Identify which cell holds the provided text, then report its (X, Y) central coordinate. 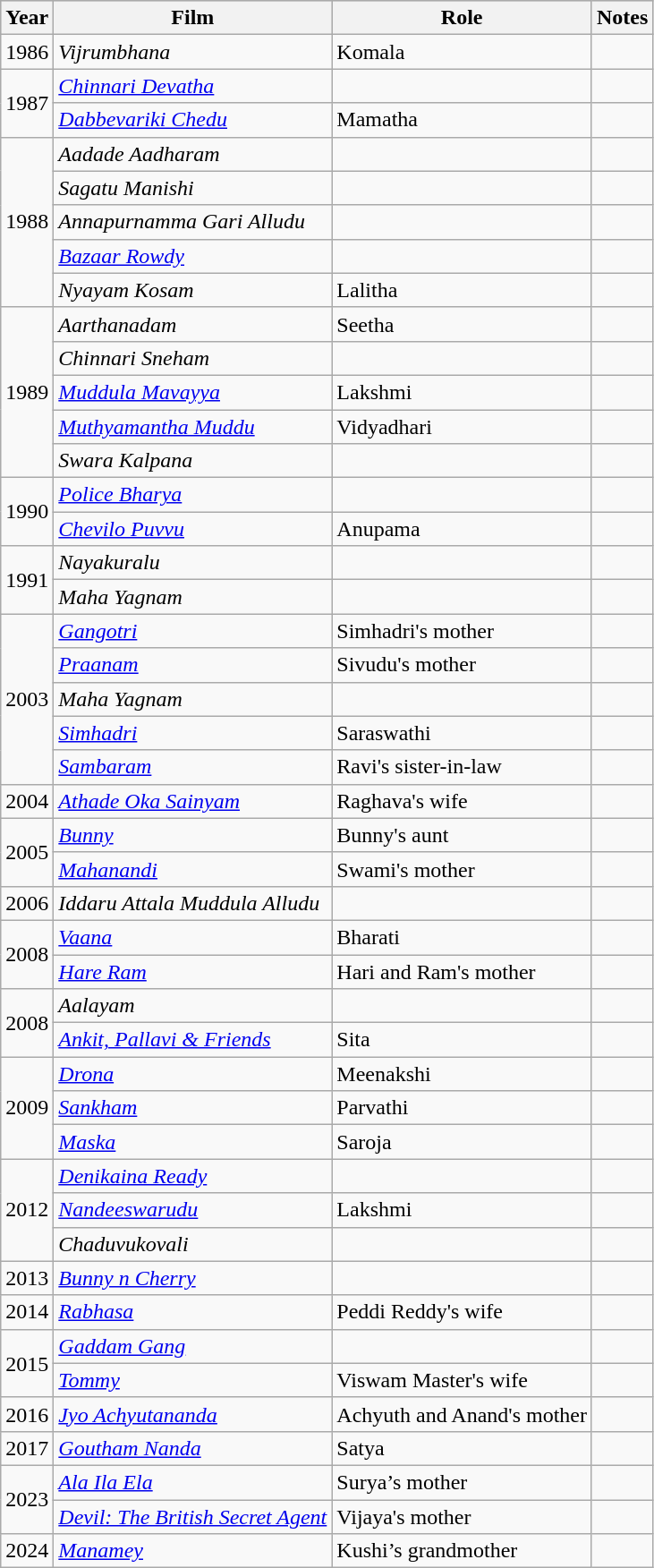
Simhadri (193, 733)
1987 (27, 103)
Nyayam Kosam (193, 290)
Goutham Nanda (193, 1448)
Drona (193, 1074)
Bunny (193, 835)
Maska (193, 1142)
1991 (27, 580)
Swami's mother (462, 869)
2016 (27, 1414)
Ala Ila Ela (193, 1482)
Komala (462, 52)
Muthyamantha Muddu (193, 427)
Aarthanadam (193, 324)
Athade Oka Sainyam (193, 801)
Chaduvukovali (193, 1244)
Aalayam (193, 1006)
2009 (27, 1108)
Sambaram (193, 767)
Film (193, 18)
Chinnari Sneham (193, 358)
Nayakuralu (193, 563)
1988 (27, 222)
Seetha (462, 324)
Sivudu's mother (462, 665)
1989 (27, 392)
Bunny n Cherry (193, 1278)
Hare Ram (193, 971)
Swara Kalpana (193, 461)
Ankit, Pallavi & Friends (193, 1040)
2015 (27, 1363)
2014 (27, 1312)
2013 (27, 1278)
Simhadri's mother (462, 631)
Chevilo Puvvu (193, 529)
Anupama (462, 529)
Role (462, 18)
Iddaru Attala Muddula Alludu (193, 903)
Devil: The British Secret Agent (193, 1517)
2017 (27, 1448)
2023 (27, 1499)
Bazaar Rowdy (193, 256)
Dabbevariki Chedu (193, 120)
Jyo Achyutananda (193, 1414)
Bunny's aunt (462, 835)
Gaddam Gang (193, 1346)
Vidyadhari (462, 427)
Bharati (462, 937)
Viswam Master's wife (462, 1380)
Annapurnamma Gari Alludu (193, 222)
Notes (622, 18)
Vijaya's mother (462, 1517)
Nandeeswarudu (193, 1210)
1990 (27, 512)
Raghava's wife (462, 801)
2006 (27, 903)
2012 (27, 1210)
2005 (27, 852)
Meenakshi (462, 1074)
Saroja (462, 1142)
Mamatha (462, 120)
Vijrumbhana (193, 52)
Tommy (193, 1380)
2004 (27, 801)
1986 (27, 52)
Ravi's sister-in-law (462, 767)
Police Bharya (193, 495)
Mahanandi (193, 869)
Sankham (193, 1108)
Aadade Aadharam (193, 154)
2024 (27, 1551)
Chinnari Devatha (193, 86)
Sita (462, 1040)
Rabhasa (193, 1312)
Achyuth and Anand's mother (462, 1414)
Manamey (193, 1551)
Denikaina Ready (193, 1176)
Praanam (193, 665)
Kushi’s grandmother (462, 1551)
2003 (27, 699)
Saraswathi (462, 733)
Muddula Mavayya (193, 392)
Lalitha (462, 290)
Gangotri (193, 631)
Hari and Ram's mother (462, 971)
Surya’s mother (462, 1482)
Year (27, 18)
Parvathi (462, 1108)
Peddi Reddy's wife (462, 1312)
Sagatu Manishi (193, 188)
Satya (462, 1448)
Vaana (193, 937)
